Search for the cell housing the specified text and yield its [X, Y] center coordinate. 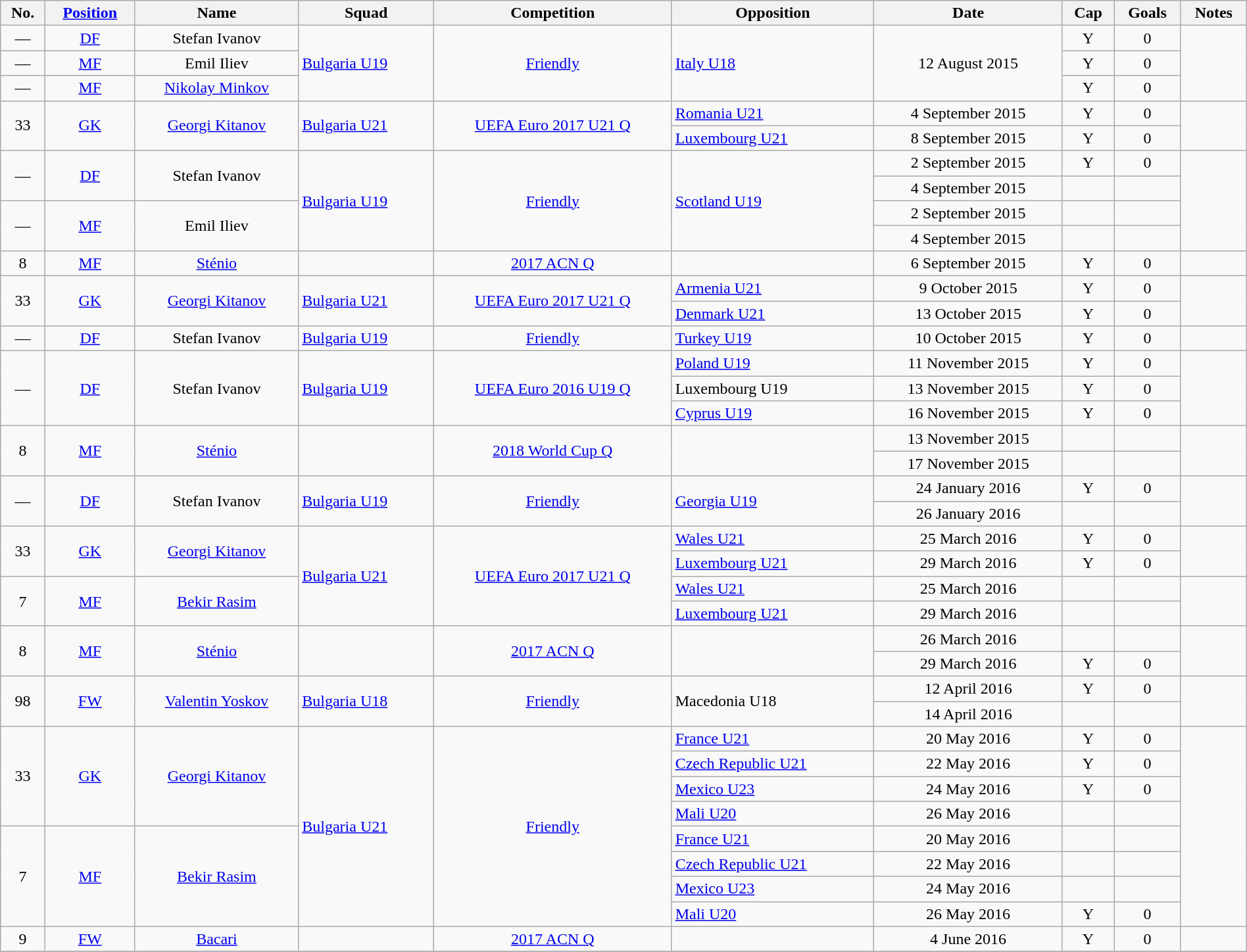
UEFA Euro 2016 U19 Q [552, 389]
10 October 2015 [968, 339]
Nikolay Minkov [217, 88]
No. [23, 13]
12 April 2016 [968, 688]
98 [23, 701]
Luxembourg U19 [773, 389]
Notes [1213, 13]
14 April 2016 [968, 713]
Poland U19 [773, 364]
11 November 2015 [968, 364]
Romania U21 [773, 113]
26 January 2016 [968, 513]
2018 World Cup Q [552, 451]
Armenia U21 [773, 288]
Position [89, 13]
24 January 2016 [968, 488]
12 August 2015 [968, 63]
Macedonia U18 [773, 701]
9 [23, 939]
Scotland U19 [773, 201]
9 October 2015 [968, 288]
Italy U18 [773, 63]
Goals [1148, 13]
Turkey U19 [773, 339]
Squad [366, 13]
16 November 2015 [968, 414]
4 June 2016 [968, 939]
Denmark U21 [773, 314]
8 September 2015 [968, 138]
Bulgaria U18 [366, 701]
Cap [1088, 13]
13 October 2015 [968, 314]
6 September 2015 [968, 263]
Georgia U19 [773, 501]
Valentin Yoskov [217, 701]
Bacari [217, 939]
Name [217, 13]
Cyprus U19 [773, 414]
Date [968, 13]
Opposition [773, 13]
Competition [552, 13]
17 November 2015 [968, 464]
26 March 2016 [968, 638]
